Locate the cell with the specified text and output its (x, y) center coordinate. 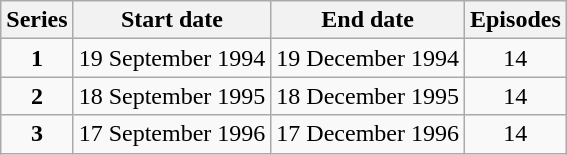
Start date (172, 20)
End date (368, 20)
19 December 1994 (368, 58)
19 September 1994 (172, 58)
Episodes (515, 20)
Series (37, 20)
18 December 1995 (368, 96)
17 September 1996 (172, 134)
1 (37, 58)
17 December 1996 (368, 134)
3 (37, 134)
2 (37, 96)
18 September 1995 (172, 96)
